Return [X, Y] of the center of cell containing provided text 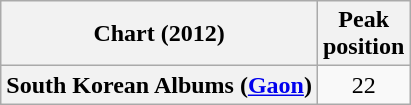
Chart (2012) [160, 34]
22 [363, 85]
Peakposition [363, 34]
South Korean Albums (Gaon) [160, 85]
